Output the (x, y) coordinate of the center of the cell containing the given text.  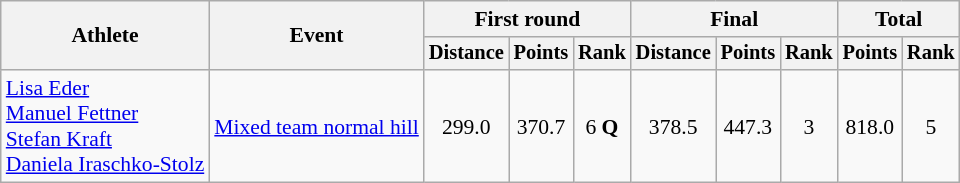
Lisa EderManuel FettnerStefan KraftDaniela Iraschko-Stolz (106, 126)
Final (734, 19)
818.0 (870, 126)
370.7 (541, 126)
6 Q (602, 126)
Athlete (106, 36)
First round (528, 19)
5 (931, 126)
447.3 (748, 126)
Total (899, 19)
299.0 (466, 126)
Event (316, 36)
Mixed team normal hill (316, 126)
3 (809, 126)
378.5 (674, 126)
